Locate the cell with the specified text and output its (x, y) center coordinate. 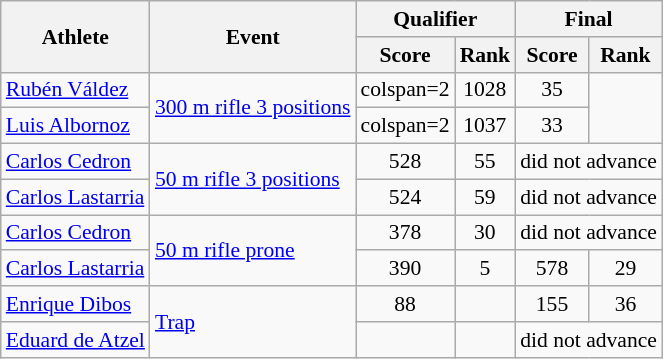
5 (486, 269)
59 (486, 197)
Luis Albornoz (76, 126)
528 (406, 162)
155 (552, 304)
29 (626, 269)
55 (486, 162)
Qualifier (436, 19)
Enrique Dibos (76, 304)
35 (552, 90)
30 (486, 233)
524 (406, 197)
Eduard de Atzel (76, 340)
578 (552, 269)
50 m rifle 3 positions (253, 180)
1028 (486, 90)
390 (406, 269)
300 m rifle 3 positions (253, 108)
Final (588, 19)
Athlete (76, 36)
Event (253, 36)
1037 (486, 126)
378 (406, 233)
36 (626, 304)
Trap (253, 322)
Rubén Váldez (76, 90)
88 (406, 304)
33 (552, 126)
50 m rifle prone (253, 250)
